Provide the (x, y) coordinate of the cell's center where the given text is located.  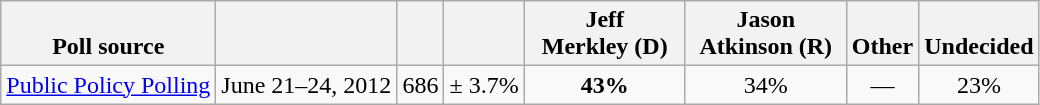
— (882, 85)
JeffMerkley (D) (604, 34)
34% (766, 85)
23% (979, 85)
Public Policy Polling (108, 85)
± 3.7% (484, 85)
43% (604, 85)
June 21–24, 2012 (306, 85)
Other (882, 34)
Poll source (108, 34)
Undecided (979, 34)
686 (420, 85)
JasonAtkinson (R) (766, 34)
